Return the [X, Y] coordinate for the center point of the cell that contains the specified text.  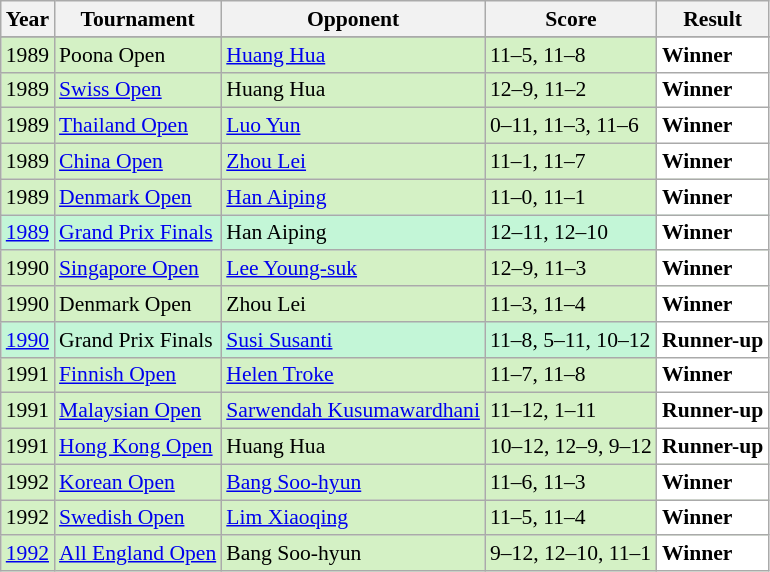
Luo Yun [353, 126]
Year [28, 19]
11–5, 11–4 [571, 518]
Malaysian Open [138, 411]
Tournament [138, 19]
Poona Open [138, 55]
Lee Young-suk [353, 269]
Sarwendah Kusumawardhani [353, 411]
12–9, 11–2 [571, 90]
Susi Susanti [353, 340]
11–0, 11–1 [571, 197]
9–12, 12–10, 11–1 [571, 554]
Finnish Open [138, 375]
11–8, 5–11, 10–12 [571, 340]
Hong Kong Open [138, 447]
11–1, 11–7 [571, 162]
11–6, 11–3 [571, 482]
Singapore Open [138, 269]
Swiss Open [138, 90]
Thailand Open [138, 126]
11–7, 11–8 [571, 375]
Korean Open [138, 482]
Swedish Open [138, 518]
All England Open [138, 554]
China Open [138, 162]
Lim Xiaoqing [353, 518]
Helen Troke [353, 375]
11–12, 1–11 [571, 411]
10–12, 12–9, 9–12 [571, 447]
Opponent [353, 19]
12–9, 11–3 [571, 269]
Result [712, 19]
0–11, 11–3, 11–6 [571, 126]
11–3, 11–4 [571, 304]
12–11, 12–10 [571, 233]
11–5, 11–8 [571, 55]
Score [571, 19]
